Provide the (X, Y) coordinate of the cell's center where the given text is located.  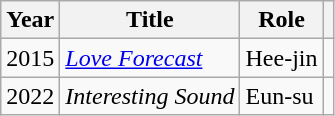
Interesting Sound (150, 96)
Title (150, 20)
Hee-jin (282, 58)
Love Forecast (150, 58)
Role (282, 20)
2015 (30, 58)
Eun-su (282, 96)
Year (30, 20)
2022 (30, 96)
